Detect which cell encompasses the target text, then output its (X, Y) center coordinate. 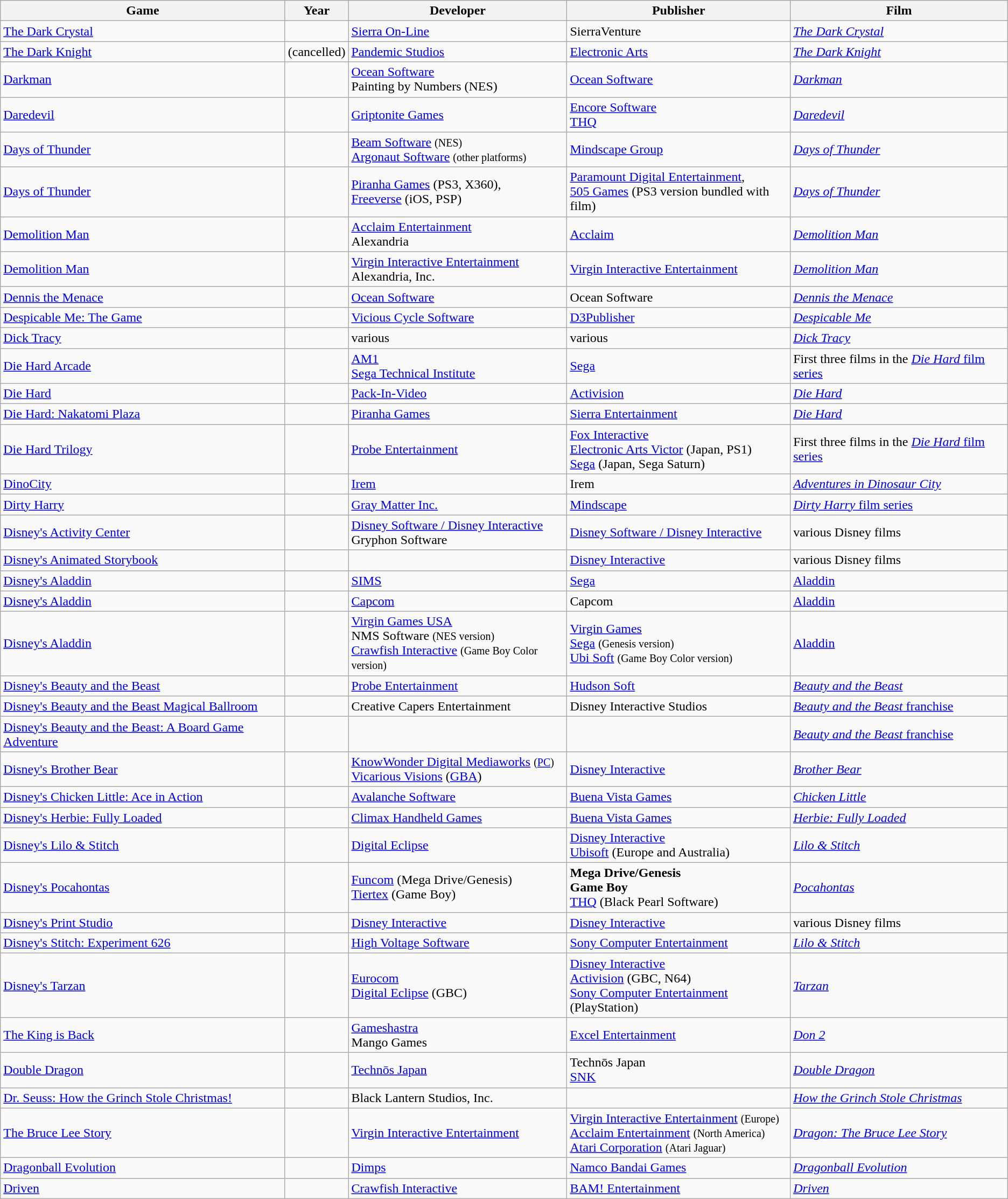
Disney's Chicken Little: Ace in Action (143, 797)
Encore SoftwareTHQ (678, 114)
Pocahontas (899, 888)
(cancelled) (317, 52)
AM1Sega Technical Institute (458, 365)
Dirty Harry film series (899, 505)
Disney's Animated Storybook (143, 560)
Disney's Beauty and the Beast (143, 686)
Dragon: The Bruce Lee Story (899, 1133)
SierraVenture (678, 31)
Technōs JapanSNK (678, 1070)
Climax Handheld Games (458, 817)
Disney's Stitch: Experiment 626 (143, 943)
Mindscape Group (678, 150)
Sony Computer Entertainment (678, 943)
Disney's Pocahontas (143, 888)
Mindscape (678, 505)
Sierra On-Line (458, 31)
Game (143, 11)
Mega Drive/GenesisGame BoyTHQ (Black Pearl Software) (678, 888)
Die Hard Trilogy (143, 449)
The King is Back (143, 1035)
Hudson Soft (678, 686)
Disney's Brother Bear (143, 769)
Funcom (Mega Drive/Genesis)Tiertex (Game Boy) (458, 888)
Dirty Harry (143, 505)
Die Hard: Nakatomi Plaza (143, 414)
Beam Software (NES)Argonaut Software (other platforms) (458, 150)
Piranha Games (458, 414)
Fox Interactive Electronic Arts Victor (Japan, PS1) Sega (Japan, Sega Saturn) (678, 449)
Virgin Interactive Entertainment Alexandria, Inc. (458, 269)
Gray Matter Inc. (458, 505)
The Bruce Lee Story (143, 1133)
Black Lantern Studios, Inc. (458, 1098)
Excel Entertainment (678, 1035)
Don 2 (899, 1035)
Ocean SoftwarePainting by Numbers (NES) (458, 80)
Herbie: Fully Loaded (899, 817)
Tarzan (899, 986)
Disney's Beauty and the Beast Magical Ballroom (143, 706)
Dr. Seuss: How the Grinch Stole Christmas! (143, 1098)
Publisher (678, 11)
Disney's Lilo & Stitch (143, 846)
Sierra Entertainment (678, 414)
Virgin Games USANMS Software (NES version)Crawfish Interactive (Game Boy Color version) (458, 643)
Disney's Beauty and the Beast: A Board Game Adventure (143, 734)
Acclaim (678, 234)
KnowWonder Digital Mediaworks (PC)Vicarious Visions (GBA) (458, 769)
Creative Capers Entertainment (458, 706)
Disney InteractiveUbisoft (Europe and Australia) (678, 846)
Vicious Cycle Software (458, 317)
Disney's Tarzan (143, 986)
Brother Bear (899, 769)
D3Publisher (678, 317)
Pandemic Studios (458, 52)
Despicable Me: The Game (143, 317)
Disney's Activity Center (143, 532)
Disney's Print Studio (143, 923)
Technōs Japan (458, 1070)
Gameshastra Mango Games (458, 1035)
Film (899, 11)
DinoCity (143, 484)
Paramount Digital Entertainment,505 Games (PS3 version bundled with film) (678, 192)
Year (317, 11)
Despicable Me (899, 317)
Acclaim EntertainmentAlexandria (458, 234)
Disney Software / Disney Interactive Gryphon Software (458, 532)
Virgin GamesSega (Genesis version)Ubi Soft (Game Boy Color version) (678, 643)
Virgin Interactive Entertainment (Europe) Acclaim Entertainment (North America) Atari Corporation (Atari Jaguar) (678, 1133)
Activision (678, 394)
Developer (458, 11)
Disney InteractiveActivision (GBC, N64)Sony Computer Entertainment (PlayStation) (678, 986)
BAM! Entertainment (678, 1188)
Disney's Herbie: Fully Loaded (143, 817)
EurocomDigital Eclipse (GBC) (458, 986)
Crawfish Interactive (458, 1188)
Chicken Little (899, 797)
Die Hard Arcade (143, 365)
SIMS (458, 581)
Namco Bandai Games (678, 1168)
Avalanche Software (458, 797)
Adventures in Dinosaur City (899, 484)
High Voltage Software (458, 943)
Disney Software / Disney Interactive (678, 532)
Griptonite Games (458, 114)
Pack-In-Video (458, 394)
Disney Interactive Studios (678, 706)
Dimps (458, 1168)
Piranha Games (PS3, X360),Freeverse (iOS, PSP) (458, 192)
How the Grinch Stole Christmas (899, 1098)
Digital Eclipse (458, 846)
Electronic Arts (678, 52)
Beauty and the Beast (899, 686)
